Return (X, Y) of the center of cell containing provided text 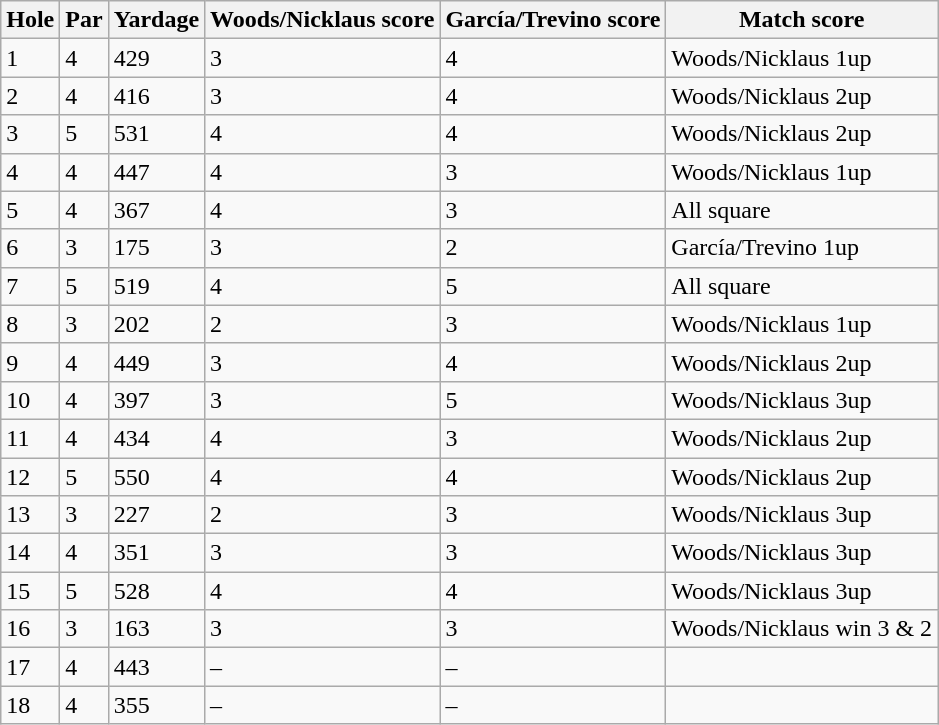
Hole (30, 20)
227 (156, 515)
9 (30, 362)
11 (30, 438)
355 (156, 705)
531 (156, 134)
519 (156, 286)
449 (156, 362)
17 (30, 667)
416 (156, 96)
Woods/Nicklaus win 3 & 2 (802, 629)
6 (30, 248)
10 (30, 400)
163 (156, 629)
8 (30, 324)
Woods/Nicklaus score (322, 20)
429 (156, 58)
Par (84, 20)
12 (30, 477)
528 (156, 591)
Match score (802, 20)
16 (30, 629)
202 (156, 324)
351 (156, 553)
550 (156, 477)
García/Trevino 1up (802, 248)
434 (156, 438)
14 (30, 553)
447 (156, 172)
18 (30, 705)
175 (156, 248)
Yardage (156, 20)
15 (30, 591)
7 (30, 286)
397 (156, 400)
367 (156, 210)
1 (30, 58)
García/Trevino score (553, 20)
13 (30, 515)
443 (156, 667)
